Provide the (x, y) coordinate of the cell's center where the given text is located.  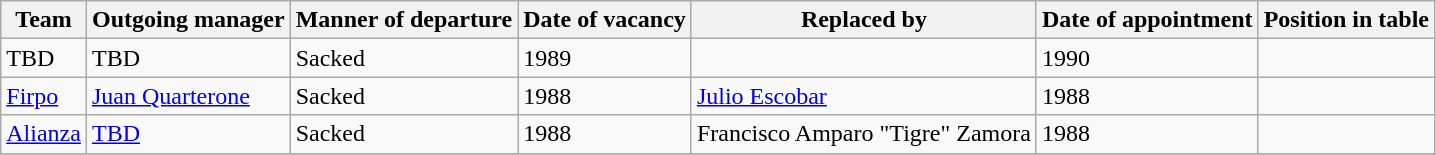
Alianza (44, 134)
Juan Quarterone (188, 96)
Manner of departure (404, 20)
Firpo (44, 96)
Date of vacancy (605, 20)
1990 (1147, 58)
Outgoing manager (188, 20)
Date of appointment (1147, 20)
1989 (605, 58)
Julio Escobar (864, 96)
Position in table (1346, 20)
Team (44, 20)
Replaced by (864, 20)
Francisco Amparo "Tigre" Zamora (864, 134)
